Detect which cell encompasses the target text, then output its [x, y] center coordinate. 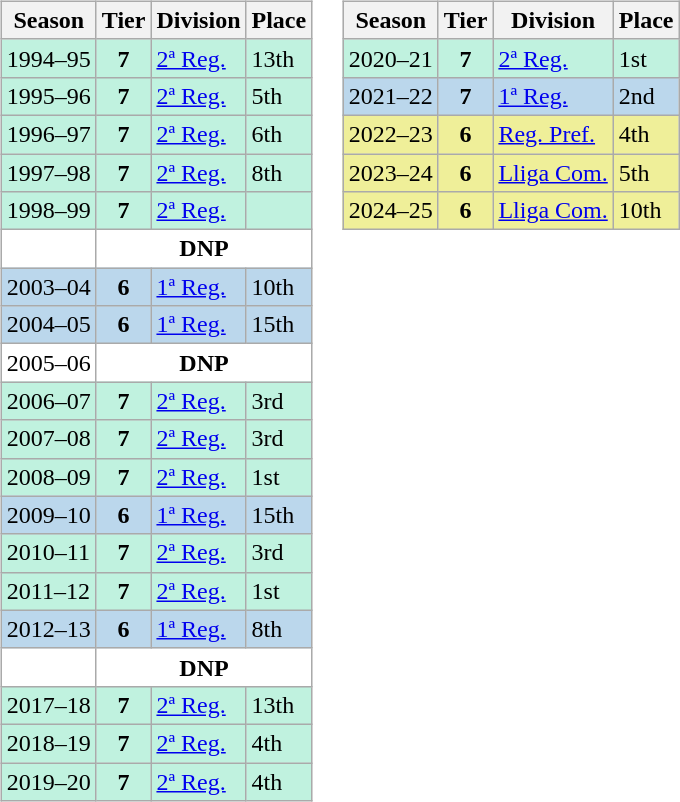
2010–11 [48, 553]
1994–95 [48, 58]
2008–09 [48, 477]
2nd [646, 96]
2017–18 [48, 705]
2018–19 [48, 743]
2024–25 [390, 211]
1997–98 [48, 173]
2019–20 [48, 781]
1996–97 [48, 134]
2005–06 [48, 363]
2003–04 [48, 287]
2023–24 [390, 173]
2012–13 [48, 629]
2006–07 [48, 401]
2004–05 [48, 325]
2022–23 [390, 134]
1995–96 [48, 96]
2011–12 [48, 591]
Reg. Pref. [553, 134]
6th [279, 134]
2021–22 [390, 96]
2007–08 [48, 439]
2020–21 [390, 58]
2009–10 [48, 515]
1998–99 [48, 211]
